From the cell containing the given text, extract its center point as [X, Y] coordinate. 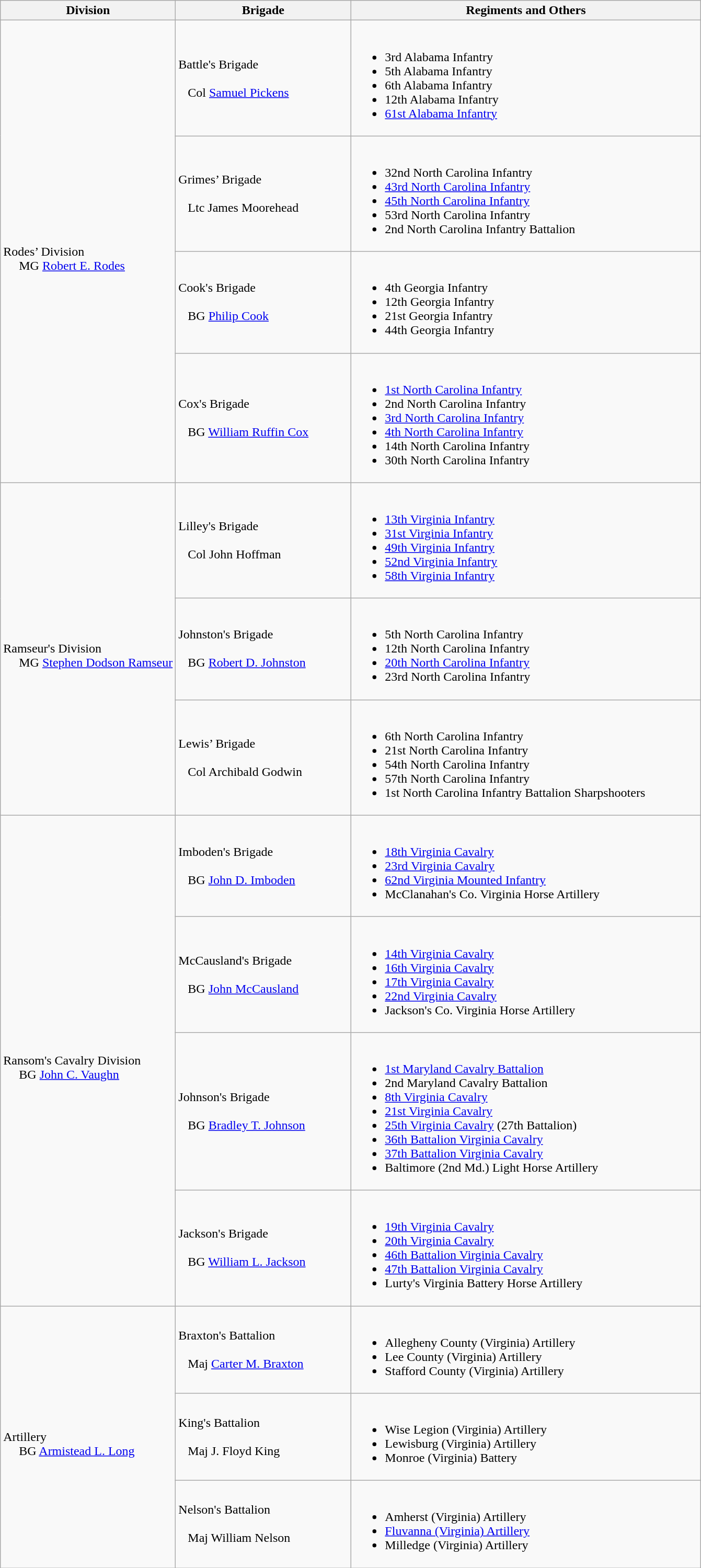
Allegheny County (Virginia) ArtilleryLee County (Virginia) ArtilleryStafford County (Virginia) Artillery [526, 1350]
14th Virginia Cavalry16th Virginia Cavalry17th Virginia Cavalry22nd Virginia CavalryJackson's Co. Virginia Horse Artillery [526, 975]
Imboden's Brigade BG John D. Imboden [263, 866]
Wise Legion (Virginia) ArtilleryLewisburg (Virginia) ArtilleryMonroe (Virginia) Battery [526, 1437]
Johnson's Brigade BG Bradley T. Johnson [263, 1111]
Division [88, 10]
Lilley's Brigade Col John Hoffman [263, 541]
Artillery BG Armistead L. Long [88, 1437]
32nd North Carolina Infantry43rd North Carolina Infantry45th North Carolina Infantry53rd North Carolina Infantry2nd North Carolina Infantry Battalion [526, 193]
Amherst (Virginia) ArtilleryFluvanna (Virginia) ArtilleryMilledge (Virginia) Artillery [526, 1525]
Ransom's Cavalry Division BG John C. Vaughn [88, 1060]
Grimes’ Brigade Ltc James Moorehead [263, 193]
Braxton's Battalion Maj Carter M. Braxton [263, 1350]
Regiments and Others [526, 10]
Ramseur's Division MG Stephen Dodson Ramseur [88, 649]
13th Virginia Infantry31st Virginia Infantry49th Virginia Infantry52nd Virginia Infantry58th Virginia Infantry [526, 541]
King's Battalion Maj J. Floyd King [263, 1437]
18th Virginia Cavalry23rd Virginia Cavalry62nd Virginia Mounted InfantryMcClanahan's Co. Virginia Horse Artillery [526, 866]
Battle's Brigade Col Samuel Pickens [263, 78]
Nelson's Battalion Maj William Nelson [263, 1525]
Lewis’ Brigade Col Archibald Godwin [263, 757]
Rodes’ Division MG Robert E. Rodes [88, 251]
McCausland's Brigade BG John McCausland [263, 975]
19th Virginia Cavalry20th Virginia Cavalry46th Battalion Virginia Cavalry47th Battalion Virginia CavalryLurty's Virginia Battery Horse Artillery [526, 1247]
3rd Alabama Infantry5th Alabama Infantry6th Alabama Infantry12th Alabama Infantry61st Alabama Infantry [526, 78]
4th Georgia Infantry12th Georgia Infantry21st Georgia Infantry44th Georgia Infantry [526, 302]
Brigade [263, 10]
Jackson's Brigade BG William L. Jackson [263, 1247]
Cook's Brigade BG Philip Cook [263, 302]
Cox's Brigade BG William Ruffin Cox [263, 418]
Johnston's Brigade BG Robert D. Johnston [263, 649]
5th North Carolina Infantry12th North Carolina Infantry20th North Carolina Infantry23rd North Carolina Infantry [526, 649]
